Search for the cell housing the specified text and yield its (X, Y) center coordinate. 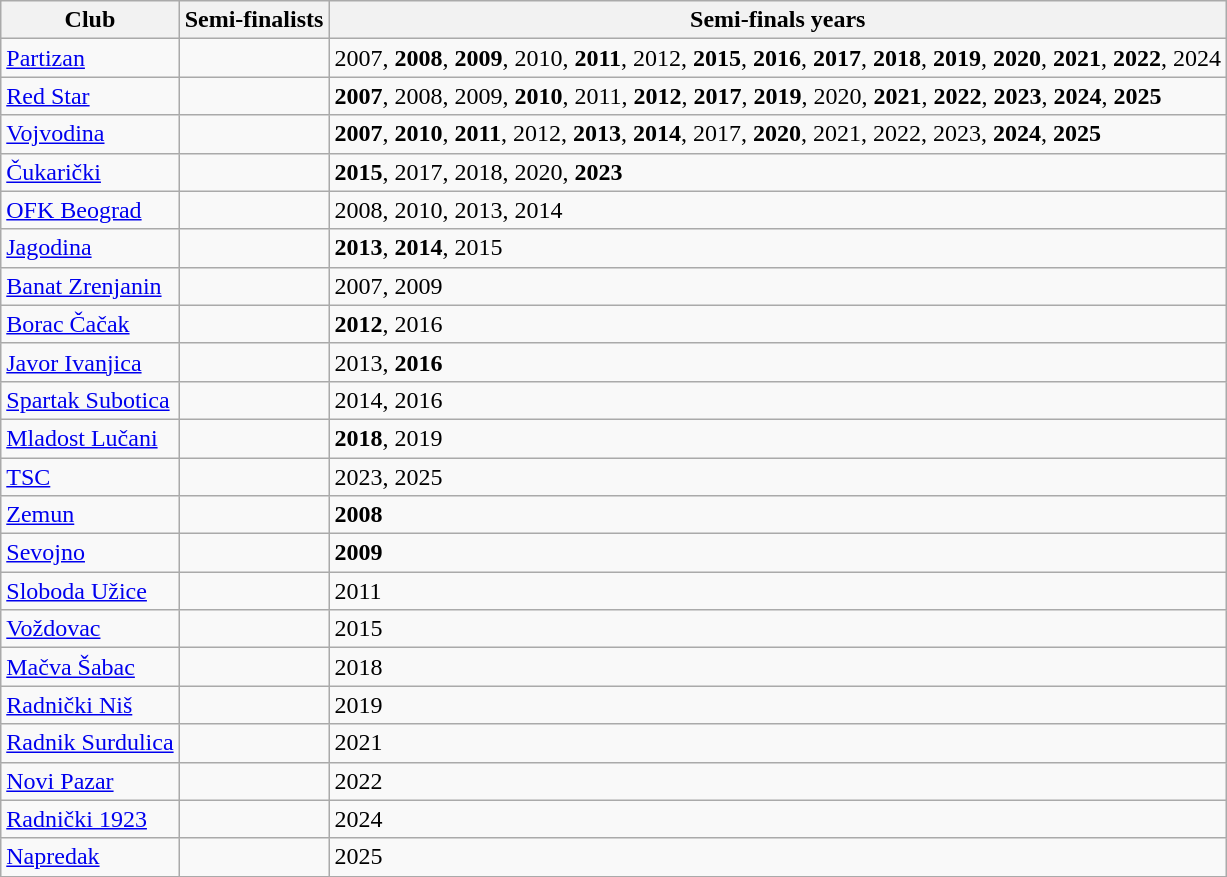
2007, 2010, 2011, 2012, 2013, 2014, 2017, 2020, 2021, 2022, 2023, 2024, 2025 (778, 134)
Mačva Šabac (90, 667)
Semi-finalists (254, 20)
2024 (778, 819)
Partizan (90, 58)
2007, 2009 (778, 286)
2023, 2025 (778, 477)
Banat Zrenjanin (90, 286)
Napredak (90, 857)
Semi-finals years (778, 20)
Javor Ivanjica (90, 362)
Vojvodina (90, 134)
2019 (778, 705)
2013, 2014, 2015 (778, 248)
Radnik Surdulica (90, 743)
Čukarički (90, 172)
2022 (778, 781)
Spartak Subotica (90, 400)
Jagodina (90, 248)
2013, 2016 (778, 362)
Mladost Lučani (90, 438)
2012, 2016 (778, 324)
2018, 2019 (778, 438)
2009 (778, 553)
2007, 2008, 2009, 2010, 2011, 2012, 2015, 2016, 2017, 2018, 2019, 2020, 2021, 2022, 2024 (778, 58)
2025 (778, 857)
Sloboda Užice (90, 591)
2008 (778, 515)
Red Star (90, 96)
2008, 2010, 2013, 2014 (778, 210)
Club (90, 20)
2015 (778, 629)
TSC (90, 477)
2018 (778, 667)
2021 (778, 743)
OFK Beograd (90, 210)
Novi Pazar (90, 781)
Borac Čačak (90, 324)
Radnički 1923 (90, 819)
Voždovac (90, 629)
2007, 2008, 2009, 2010, 2011, 2012, 2017, 2019, 2020, 2021, 2022, 2023, 2024, 2025 (778, 96)
2014, 2016 (778, 400)
Zemun (90, 515)
2015, 2017, 2018, 2020, 2023 (778, 172)
Radnički Niš (90, 705)
Sevojno (90, 553)
2011 (778, 591)
